From the cell containing the given text, extract its center point as [x, y] coordinate. 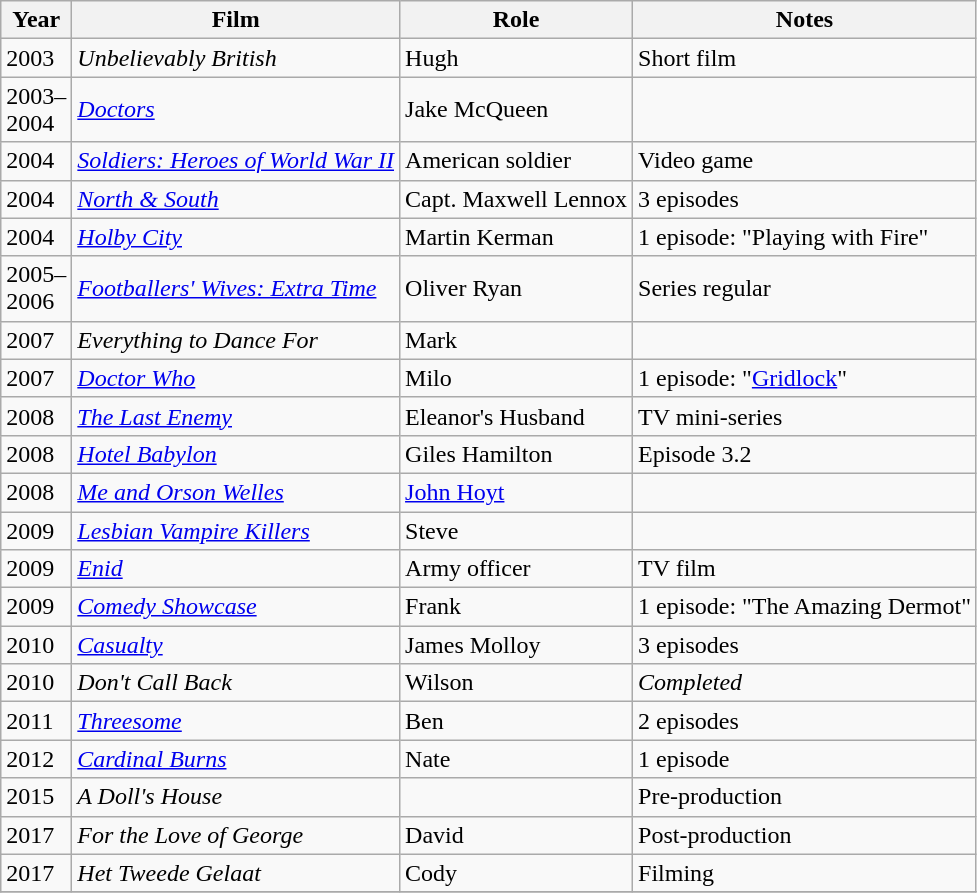
Doctor Who [236, 378]
Unbelievably British [236, 58]
Notes [805, 20]
Don't Call Back [236, 683]
Pre-production [805, 797]
Casualty [236, 645]
Cody [516, 873]
Frank [516, 607]
Completed [805, 683]
For the Love of George [236, 835]
Holby City [236, 237]
The Last Enemy [236, 416]
Wilson [516, 683]
Cardinal Burns [236, 759]
Footballers' Wives: Extra Time [236, 288]
Giles Hamilton [516, 454]
Film [236, 20]
2003–2004 [36, 110]
Soldiers: Heroes of World War II [236, 161]
1 episode: "The Amazing Dermot" [805, 607]
Doctors [236, 110]
2 episodes [805, 721]
Ben [516, 721]
Het Tweede Gelaat [236, 873]
Enid [236, 569]
Role [516, 20]
2003 [36, 58]
2011 [36, 721]
Eleanor's Husband [516, 416]
Video game [805, 161]
Hugh [516, 58]
Hotel Babylon [236, 454]
Short film [805, 58]
Everything to Dance For [236, 340]
James Molloy [516, 645]
Episode 3.2 [805, 454]
John Hoyt [516, 492]
Nate [516, 759]
Martin Kerman [516, 237]
American soldier [516, 161]
1 episode: "Playing with Fire" [805, 237]
Oliver Ryan [516, 288]
Filming [805, 873]
Year [36, 20]
1 episode [805, 759]
2005–2006 [36, 288]
TV film [805, 569]
2012 [36, 759]
Jake McQueen [516, 110]
Series regular [805, 288]
Comedy Showcase [236, 607]
Lesbian Vampire Killers [236, 531]
Threesome [236, 721]
Capt. Maxwell Lennox [516, 199]
TV mini-series [805, 416]
Army officer [516, 569]
Milo [516, 378]
2015 [36, 797]
Steve [516, 531]
North & South [236, 199]
1 episode: "Gridlock" [805, 378]
Mark [516, 340]
A Doll's House [236, 797]
David [516, 835]
Me and Orson Welles [236, 492]
Post-production [805, 835]
